Locate the cell with the specified text and output its [x, y] center coordinate. 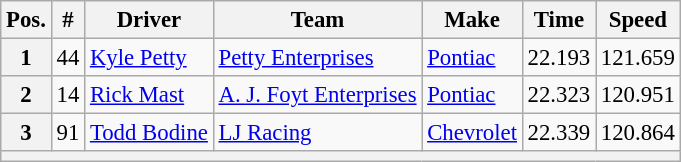
# [68, 20]
1 [26, 58]
Todd Bodine [150, 133]
120.951 [638, 95]
A. J. Foyt Enterprises [318, 95]
2 [26, 95]
Driver [150, 20]
22.193 [558, 58]
22.323 [558, 95]
Pos. [26, 20]
3 [26, 133]
121.659 [638, 58]
22.339 [558, 133]
Chevrolet [472, 133]
Rick Mast [150, 95]
Petty Enterprises [318, 58]
120.864 [638, 133]
44 [68, 58]
Kyle Petty [150, 58]
Speed [638, 20]
14 [68, 95]
Team [318, 20]
Make [472, 20]
LJ Racing [318, 133]
91 [68, 133]
Time [558, 20]
